Output the [x, y] coordinate of the center of the cell containing the given text.  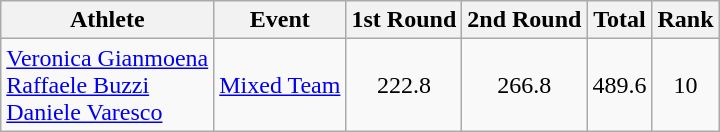
1st Round [404, 20]
266.8 [524, 85]
Athlete [108, 20]
489.6 [620, 85]
Rank [686, 20]
2nd Round [524, 20]
10 [686, 85]
222.8 [404, 85]
Event [280, 20]
Total [620, 20]
Mixed Team [280, 85]
Veronica GianmoenaRaffaele BuzziDaniele Varesco [108, 85]
